Scan for the cell matching the given text and deliver its (X, Y) coordinate at center. 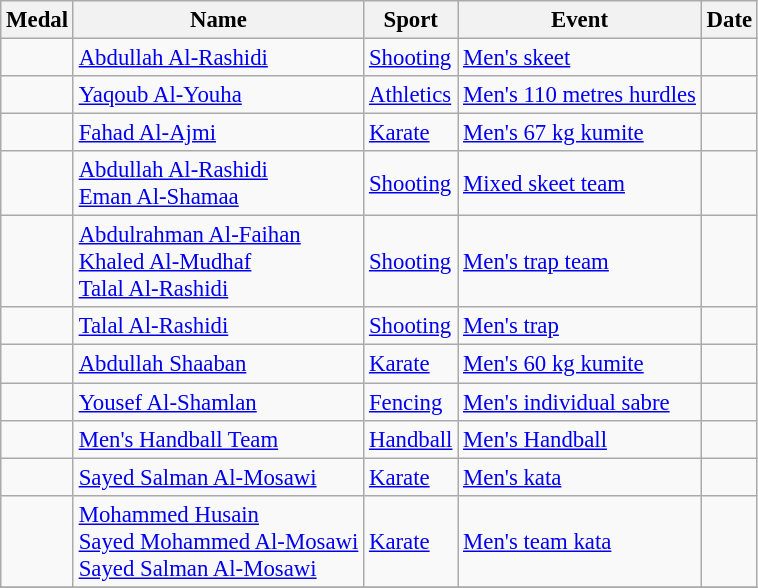
Men's trap team (580, 262)
Athletics (411, 95)
Date (729, 20)
Men's 110 metres hurdles (580, 95)
Men's Handball Team (218, 439)
Men's 67 kg kumite (580, 133)
Abdulrahman Al-FaihanKhaled Al-MudhafTalal Al-Rashidi (218, 262)
Event (580, 20)
Fahad Al-Ajmi (218, 133)
Sport (411, 20)
Yaqoub Al-Youha (218, 95)
Talal Al-Rashidi (218, 327)
Abdullah Shaaban (218, 364)
Men's 60 kg kumite (580, 364)
Abdullah Al-RashidiEman Al-Shamaa (218, 184)
Men's trap (580, 327)
Men's team kata (580, 541)
Men's individual sabre (580, 402)
Men's Handball (580, 439)
Abdullah Al-Rashidi (218, 58)
Medal (38, 20)
Fencing (411, 402)
Mixed skeet team (580, 184)
Men's skeet (580, 58)
Name (218, 20)
Mohammed HusainSayed Mohammed Al-MosawiSayed Salman Al-Mosawi (218, 541)
Sayed Salman Al-Mosawi (218, 477)
Men's kata (580, 477)
Yousef Al-Shamlan (218, 402)
Handball (411, 439)
